Determine the [x, y] coordinate at the center of the cell enclosing the given text.  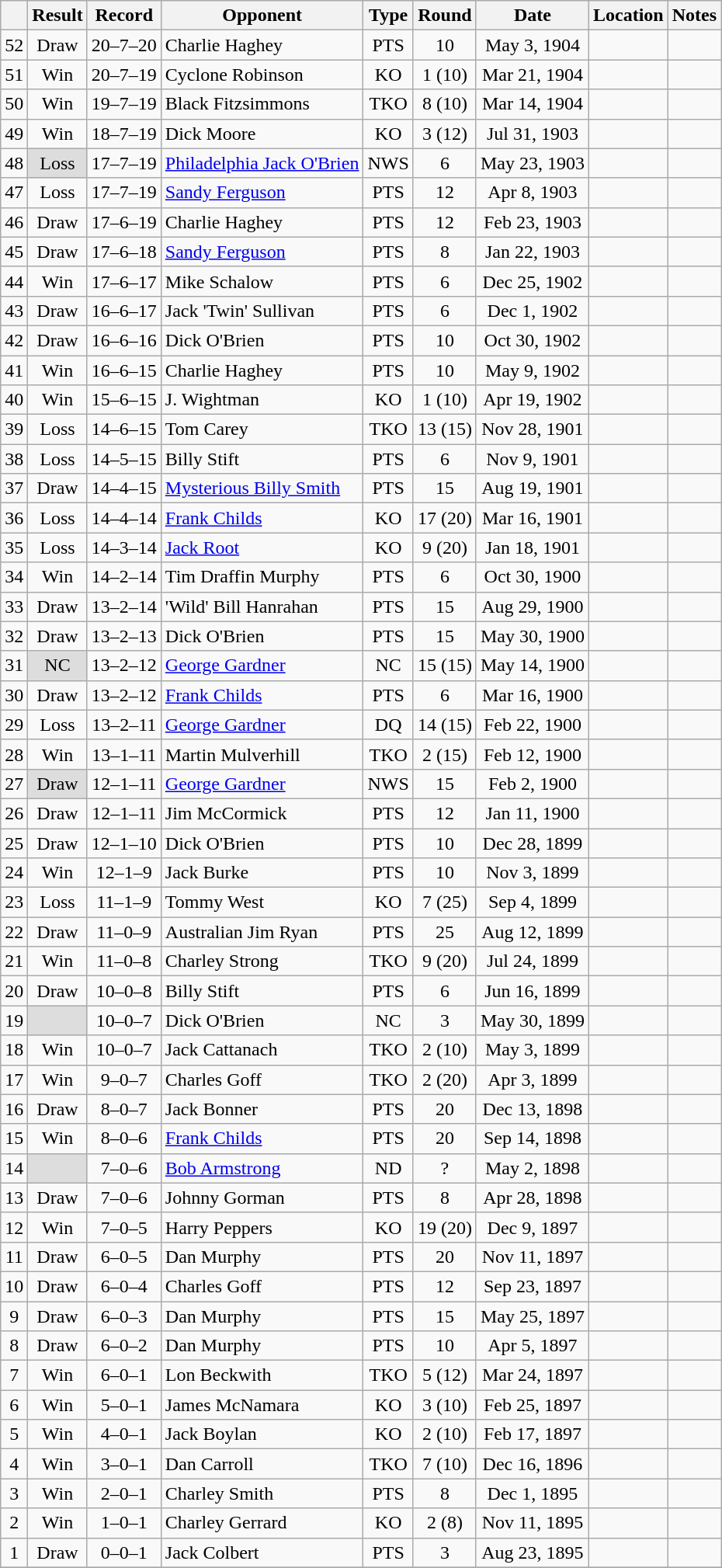
Dec 1, 1895 [533, 1493]
16–6–17 [124, 311]
Australian Jim Ryan [262, 932]
Dec 16, 1896 [533, 1464]
Notes [694, 16]
17–6–17 [124, 281]
J. Wightman [262, 400]
Dec 13, 1898 [533, 1109]
37 [14, 488]
? [444, 1168]
3 (10) [444, 1405]
Jack 'Twin' Sullivan [262, 311]
Jul 24, 1899 [533, 961]
May 23, 1903 [533, 163]
29 [14, 725]
14–6–15 [124, 429]
44 [14, 281]
Lon Beckwith [262, 1375]
13–1–11 [124, 754]
Jack Colbert [262, 1552]
Cyclone Robinson [262, 75]
Dec 9, 1897 [533, 1227]
16 [14, 1109]
Jun 16, 1899 [533, 991]
19–7–19 [124, 104]
22 [14, 932]
47 [14, 193]
Aug 12, 1899 [533, 932]
9–0–7 [124, 1080]
52 [14, 45]
5 (12) [444, 1375]
Mar 14, 1904 [533, 104]
Result [57, 16]
Tim Draffin Murphy [262, 577]
May 3, 1904 [533, 45]
11–0–8 [124, 961]
21 [14, 961]
Aug 23, 1895 [533, 1552]
31 [14, 666]
14–3–14 [124, 548]
Tommy West [262, 902]
10–0–8 [124, 991]
2 (20) [444, 1080]
17–6–18 [124, 252]
43 [14, 311]
1 [14, 1552]
16–6–15 [124, 370]
Feb 17, 1897 [533, 1434]
Dec 28, 1899 [533, 843]
50 [14, 104]
'Wild' Bill Hanrahan [262, 607]
26 [14, 813]
14 (15) [444, 725]
13–2–14 [124, 607]
Jack Burke [262, 873]
6–0–1 [124, 1375]
Record [124, 16]
DQ [388, 725]
Jack Boylan [262, 1434]
12–1–9 [124, 873]
46 [14, 222]
Mar 16, 1900 [533, 695]
2 [14, 1523]
Mar 24, 1897 [533, 1375]
35 [14, 548]
14–5–15 [124, 459]
4–0–1 [124, 1434]
May 14, 1900 [533, 666]
Jul 31, 1903 [533, 134]
6–0–3 [124, 1316]
30 [14, 695]
42 [14, 340]
51 [14, 75]
9 [14, 1316]
Martin Mulverhill [262, 754]
Jack Root [262, 548]
Apr 3, 1899 [533, 1080]
13–2–11 [124, 725]
Jan 22, 1903 [533, 252]
38 [14, 459]
Jack Cattanach [262, 1050]
2 (15) [444, 754]
Mike Schalow [262, 281]
8–0–7 [124, 1109]
17 (20) [444, 518]
Dec 25, 1902 [533, 281]
23 [14, 902]
Round [444, 16]
16–6–16 [124, 340]
13 (15) [444, 429]
Black Fitzsimmons [262, 104]
49 [14, 134]
Feb 22, 1900 [533, 725]
7 (25) [444, 902]
7 (10) [444, 1464]
5–0–1 [124, 1405]
Charley Strong [262, 961]
14–4–14 [124, 518]
13 [14, 1198]
2 (8) [444, 1523]
14–4–15 [124, 488]
15 (15) [444, 666]
Harry Peppers [262, 1227]
17–6–19 [124, 222]
14–2–14 [124, 577]
20–7–19 [124, 75]
Date [533, 16]
14 [14, 1168]
11–1–9 [124, 902]
Apr 19, 1902 [533, 400]
13–2–13 [124, 636]
Nov 28, 1901 [533, 429]
Jack Bonner [262, 1109]
Sep 4, 1899 [533, 902]
Tom Carey [262, 429]
Type [388, 16]
Charley Gerrard [262, 1523]
15–6–15 [124, 400]
19 (20) [444, 1227]
8 (10) [444, 104]
18–7–19 [124, 134]
36 [14, 518]
17 [14, 1080]
Nov 9, 1901 [533, 459]
7–0–5 [124, 1227]
41 [14, 370]
33 [14, 607]
7 [14, 1375]
Sep 14, 1898 [533, 1139]
Feb 23, 1903 [533, 222]
8–0–6 [124, 1139]
2–0–1 [124, 1493]
Location [628, 16]
27 [14, 784]
6–0–2 [124, 1346]
ND [388, 1168]
May 25, 1897 [533, 1316]
Bob Armstrong [262, 1168]
Feb 25, 1897 [533, 1405]
Oct 30, 1900 [533, 577]
Jan 11, 1900 [533, 813]
Dan Carroll [262, 1464]
12–1–10 [124, 843]
Dec 1, 1902 [533, 311]
Nov 11, 1897 [533, 1257]
45 [14, 252]
3–0–1 [124, 1464]
Charley Smith [262, 1493]
48 [14, 163]
Philadelphia Jack O'Brien [262, 163]
James McNamara [262, 1405]
May 3, 1899 [533, 1050]
Mysterious Billy Smith [262, 488]
Aug 19, 1901 [533, 488]
6–0–4 [124, 1286]
11–0–9 [124, 932]
19 [14, 1020]
Mar 21, 1904 [533, 75]
32 [14, 636]
6–0–5 [124, 1257]
20–7–20 [124, 45]
Dick Moore [262, 134]
Feb 2, 1900 [533, 784]
Nov 11, 1895 [533, 1523]
Jan 18, 1901 [533, 548]
Sep 23, 1897 [533, 1286]
Jim McCormick [262, 813]
Oct 30, 1902 [533, 340]
0–0–1 [124, 1552]
39 [14, 429]
Opponent [262, 16]
Apr 8, 1903 [533, 193]
Feb 12, 1900 [533, 754]
May 9, 1902 [533, 370]
Mar 16, 1901 [533, 518]
Apr 28, 1898 [533, 1198]
24 [14, 873]
28 [14, 754]
Aug 29, 1900 [533, 607]
4 [14, 1464]
Apr 5, 1897 [533, 1346]
May 2, 1898 [533, 1168]
Nov 3, 1899 [533, 873]
1–0–1 [124, 1523]
3 (12) [444, 134]
Johnny Gorman [262, 1198]
11 [14, 1257]
May 30, 1900 [533, 636]
34 [14, 577]
40 [14, 400]
5 [14, 1434]
18 [14, 1050]
May 30, 1899 [533, 1020]
